Search for the cell housing the specified text and yield its [x, y] center coordinate. 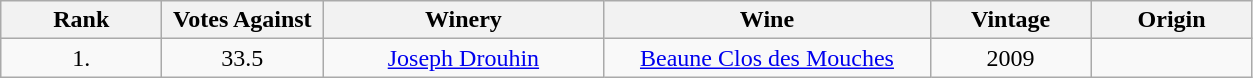
Votes Against [242, 20]
33.5 [242, 58]
2009 [1010, 58]
Origin [1172, 20]
Vintage [1010, 20]
1. [82, 58]
Beaune Clos des Mouches [767, 58]
Wine [767, 20]
Winery [464, 20]
Joseph Drouhin [464, 58]
Rank [82, 20]
